Return the (x, y) coordinate for the center point of the cell that contains the specified text.  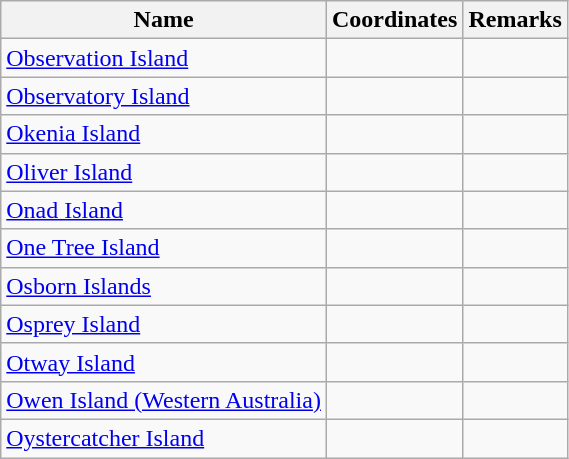
Osprey Island (164, 324)
Coordinates (394, 20)
Name (164, 20)
Oliver Island (164, 172)
Remarks (515, 20)
One Tree Island (164, 248)
Onad Island (164, 210)
Observatory Island (164, 96)
Otway Island (164, 362)
Observation Island (164, 58)
Oystercatcher Island (164, 438)
Owen Island (Western Australia) (164, 400)
Okenia Island (164, 134)
Osborn Islands (164, 286)
